Determine the (X, Y) coordinate at the center of the cell enclosing the given text.  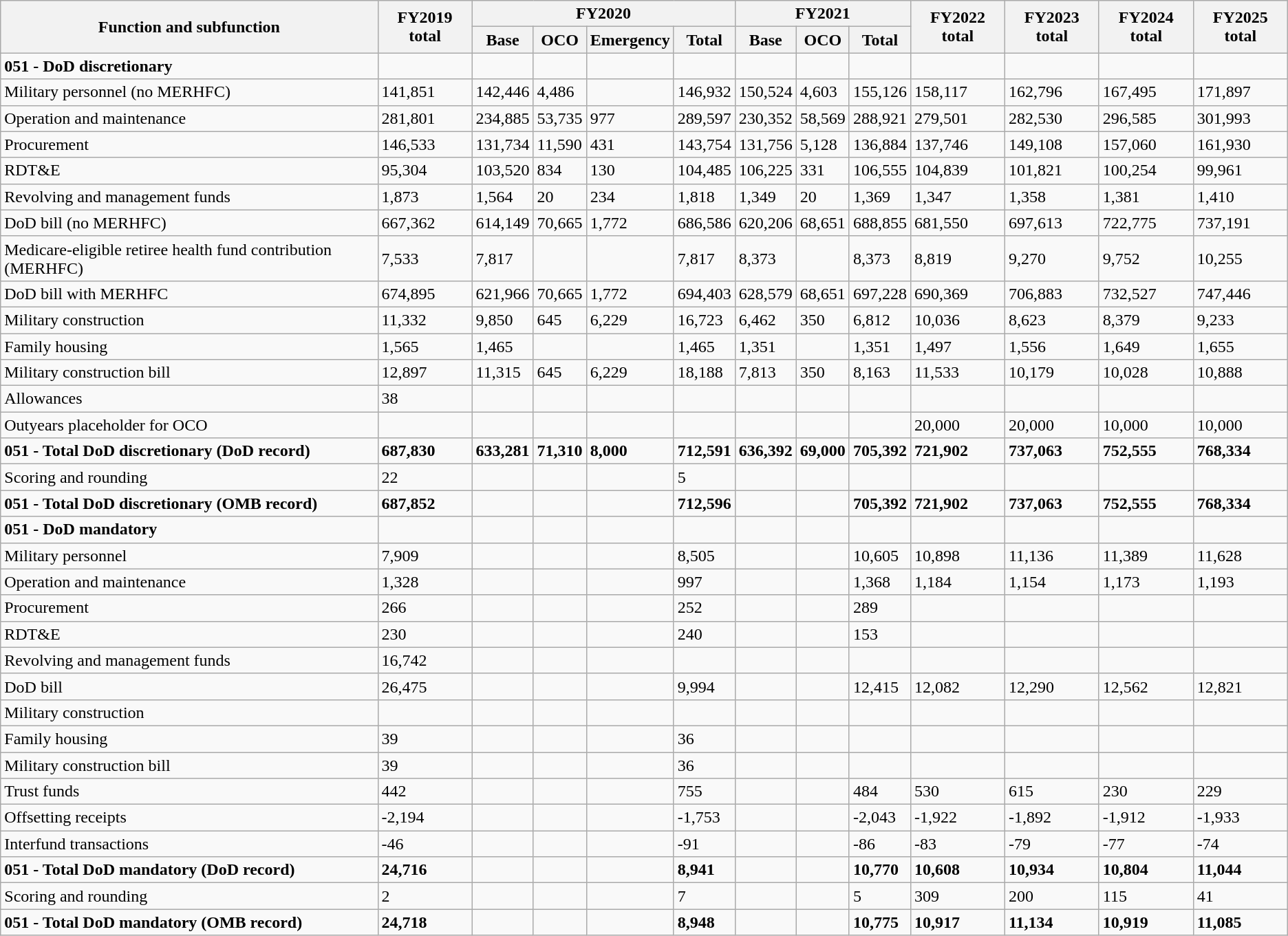
104,839 (958, 171)
11,389 (1146, 556)
6,812 (879, 320)
130 (630, 171)
687,852 (425, 503)
-74 (1240, 844)
149,108 (1051, 144)
240 (705, 634)
103,520 (502, 171)
-1,922 (958, 818)
484 (879, 792)
10,179 (1051, 373)
229 (1240, 792)
106,225 (765, 171)
1,556 (1051, 346)
7,909 (425, 556)
12,821 (1240, 686)
289 (879, 608)
747,446 (1240, 294)
614,149 (502, 223)
11,085 (1240, 922)
200 (1051, 896)
4,486 (560, 92)
9,752 (1146, 259)
309 (958, 896)
-1,753 (705, 818)
10,036 (958, 320)
10,028 (1146, 373)
289,597 (705, 118)
18,188 (705, 373)
137,746 (958, 144)
732,527 (1146, 294)
16,742 (425, 660)
279,501 (958, 118)
674,895 (425, 294)
10,917 (958, 922)
8,505 (705, 556)
FY2023 total (1051, 27)
142,446 (502, 92)
712,596 (705, 503)
621,966 (502, 294)
722,775 (1146, 223)
12,290 (1051, 686)
8,948 (705, 922)
FY2020 (603, 14)
100,254 (1146, 171)
11,136 (1051, 556)
706,883 (1051, 294)
12,897 (425, 373)
58,569 (823, 118)
11,533 (958, 373)
755 (705, 792)
-83 (958, 844)
158,117 (958, 92)
Military personnel (no MERHFC) (189, 92)
101,821 (1051, 171)
1,818 (705, 197)
157,060 (1146, 144)
615 (1051, 792)
296,585 (1146, 118)
1,184 (958, 582)
16,723 (705, 320)
106,555 (879, 171)
DoD bill (189, 686)
7,813 (765, 373)
977 (630, 118)
150,524 (765, 92)
99,961 (1240, 171)
-2,043 (879, 818)
161,930 (1240, 144)
252 (705, 608)
-77 (1146, 844)
143,754 (705, 144)
24,718 (425, 922)
667,362 (425, 223)
1,368 (879, 582)
051 - Total DoD mandatory (DoD record) (189, 870)
-1,892 (1051, 818)
-79 (1051, 844)
9,233 (1240, 320)
167,495 (1146, 92)
FY2021 (823, 14)
1,564 (502, 197)
Function and subfunction (189, 27)
22 (425, 477)
1,349 (765, 197)
10,919 (1146, 922)
530 (958, 792)
-1,933 (1240, 818)
11,134 (1051, 922)
8,623 (1051, 320)
051 - DoD mandatory (189, 530)
7 (705, 896)
10,804 (1146, 870)
686,586 (705, 223)
694,403 (705, 294)
4,603 (823, 92)
-2,194 (425, 818)
1,381 (1146, 197)
688,855 (879, 223)
834 (560, 171)
FY2025 total (1240, 27)
636,392 (765, 451)
Military personnel (189, 556)
1,410 (1240, 197)
051 - DoD discretionary (189, 66)
12,415 (879, 686)
10,770 (879, 870)
051 - Total DoD discretionary (DoD record) (189, 451)
11,628 (1240, 556)
11,315 (502, 373)
1,655 (1240, 346)
10,775 (879, 922)
620,206 (765, 223)
38 (425, 399)
41 (1240, 896)
051 - Total DoD discretionary (OMB record) (189, 503)
FY2019 total (425, 27)
DoD bill with MERHFC (189, 294)
146,932 (705, 92)
628,579 (765, 294)
331 (823, 171)
Offsetting receipts (189, 818)
1,358 (1051, 197)
DoD bill (no MERHFC) (189, 223)
11,332 (425, 320)
282,530 (1051, 118)
633,281 (502, 451)
162,796 (1051, 92)
1,369 (879, 197)
8,941 (705, 870)
7,533 (425, 259)
301,993 (1240, 118)
234,885 (502, 118)
24,716 (425, 870)
12,562 (1146, 686)
10,888 (1240, 373)
051 - Total DoD mandatory (OMB record) (189, 922)
8,000 (630, 451)
Outyears placeholder for OCO (189, 425)
1,565 (425, 346)
431 (630, 144)
10,255 (1240, 259)
230,352 (765, 118)
1,328 (425, 582)
171,897 (1240, 92)
266 (425, 608)
-46 (425, 844)
131,734 (502, 144)
288,921 (879, 118)
9,850 (502, 320)
697,613 (1051, 223)
10,608 (958, 870)
10,898 (958, 556)
155,126 (879, 92)
10,605 (879, 556)
12,082 (958, 686)
687,830 (425, 451)
95,304 (425, 171)
1,649 (1146, 346)
10,934 (1051, 870)
26,475 (425, 686)
712,591 (705, 451)
Trust funds (189, 792)
681,550 (958, 223)
1,347 (958, 197)
104,485 (705, 171)
153 (879, 634)
8,163 (879, 373)
-91 (705, 844)
2 (425, 896)
115 (1146, 896)
141,851 (425, 92)
Interfund transactions (189, 844)
11,044 (1240, 870)
136,884 (879, 144)
281,801 (425, 118)
442 (425, 792)
1,497 (958, 346)
53,735 (560, 118)
6,462 (765, 320)
131,756 (765, 144)
Emergency (630, 40)
71,310 (560, 451)
FY2022 total (958, 27)
146,533 (425, 144)
1,154 (1051, 582)
1,173 (1146, 582)
9,270 (1051, 259)
8,819 (958, 259)
997 (705, 582)
1,193 (1240, 582)
Allowances (189, 399)
697,228 (879, 294)
737,191 (1240, 223)
Medicare-eligible retiree health fund contribution (MERHFC) (189, 259)
11,590 (560, 144)
8,379 (1146, 320)
9,994 (705, 686)
69,000 (823, 451)
690,369 (958, 294)
234 (630, 197)
1,873 (425, 197)
FY2024 total (1146, 27)
5,128 (823, 144)
-86 (879, 844)
-1,912 (1146, 818)
